Return the [X, Y] coordinate for the center point of the cell that contains the specified text.  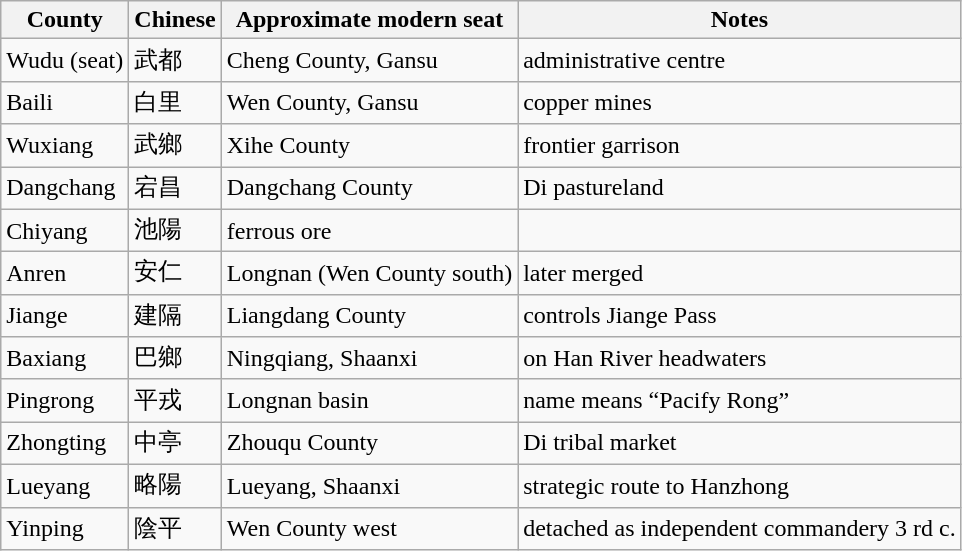
白里 [175, 102]
ferrous ore [369, 230]
Yinping [65, 528]
Wudu (seat) [65, 60]
陰平 [175, 528]
Xihe County [369, 146]
Ningqiang, Shaanxi [369, 358]
Chinese [175, 20]
Longnan basin [369, 400]
Wen County, Gansu [369, 102]
略陽 [175, 486]
宕昌 [175, 188]
Chiyang [65, 230]
武都 [175, 60]
Zhouqu County [369, 444]
Cheng County, Gansu [369, 60]
池陽 [175, 230]
later merged [740, 274]
Longnan (Wen County south) [369, 274]
Dangchang [65, 188]
Dangchang County [369, 188]
Notes [740, 20]
Wuxiang [65, 146]
County [65, 20]
平戎 [175, 400]
Pingrong [65, 400]
controls Jiange Pass [740, 316]
中亭 [175, 444]
巴鄉 [175, 358]
strategic route to Hanzhong [740, 486]
Zhongting [65, 444]
copper mines [740, 102]
on Han River headwaters [740, 358]
name means “Pacify Rong” [740, 400]
安仁 [175, 274]
Approximate modern seat [369, 20]
frontier garrison [740, 146]
Jiange [65, 316]
Anren [65, 274]
Lueyang [65, 486]
Wen County west [369, 528]
detached as independent commandery 3 rd c. [740, 528]
武鄉 [175, 146]
Baili [65, 102]
Baxiang [65, 358]
Lueyang, Shaanxi [369, 486]
Di tribal market [740, 444]
administrative centre [740, 60]
Di pastureland [740, 188]
建隔 [175, 316]
Liangdang County [369, 316]
